Extract the [X, Y] coordinate from the center of the cell holding the provided text.  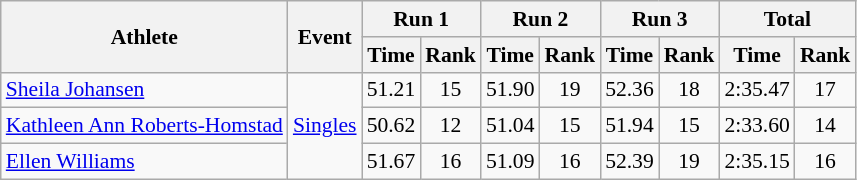
51.21 [392, 90]
51.04 [510, 126]
51.94 [630, 126]
Sheila Johansen [144, 90]
2:33.60 [756, 126]
Event [325, 36]
17 [826, 90]
51.09 [510, 162]
Run 1 [422, 19]
Athlete [144, 36]
Total [787, 19]
51.67 [392, 162]
2:35.47 [756, 90]
Kathleen Ann Roberts-Homstad [144, 126]
2:35.15 [756, 162]
Singles [325, 126]
18 [690, 90]
51.90 [510, 90]
14 [826, 126]
Ellen Williams [144, 162]
52.39 [630, 162]
Run 2 [540, 19]
52.36 [630, 90]
Run 3 [660, 19]
12 [450, 126]
50.62 [392, 126]
